Determine the (x, y) coordinate at the center of the cell enclosing the given text.  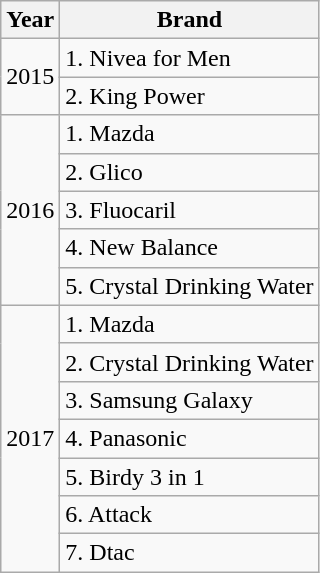
2015 (30, 77)
7. Dtac (190, 553)
6. Attack (190, 515)
2. King Power (190, 96)
3. Fluocaril (190, 210)
5. Birdy 3 in 1 (190, 477)
2017 (30, 438)
1. Nivea for Men (190, 58)
4. Panasonic (190, 438)
4. New Balance (190, 248)
Year (30, 20)
3. Samsung Galaxy (190, 400)
5. Crystal Drinking Water (190, 286)
2. Crystal Drinking Water (190, 362)
Brand (190, 20)
2016 (30, 210)
2. Glico (190, 172)
